Output the [x, y] coordinate of the center of the cell containing the given text.  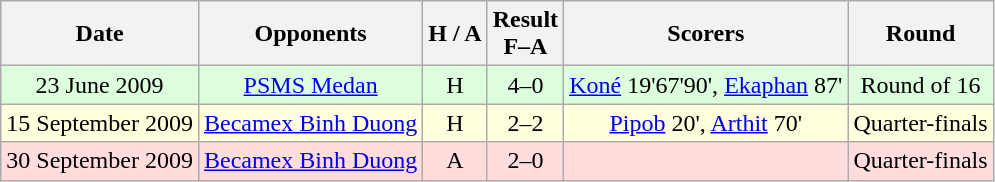
Round of 16 [920, 85]
Opponents [310, 34]
Round [920, 34]
A [455, 161]
Scorers [706, 34]
15 September 2009 [100, 123]
23 June 2009 [100, 85]
Date [100, 34]
4–0 [525, 85]
30 September 2009 [100, 161]
H / A [455, 34]
2–2 [525, 123]
Pipob 20', Arthit 70' [706, 123]
2–0 [525, 161]
Koné 19'67'90', Ekaphan 87' [706, 85]
PSMS Medan [310, 85]
ResultF–A [525, 34]
